Pinpoint the cell where the given text exists, returning its [X, Y] midpoint coordinate. 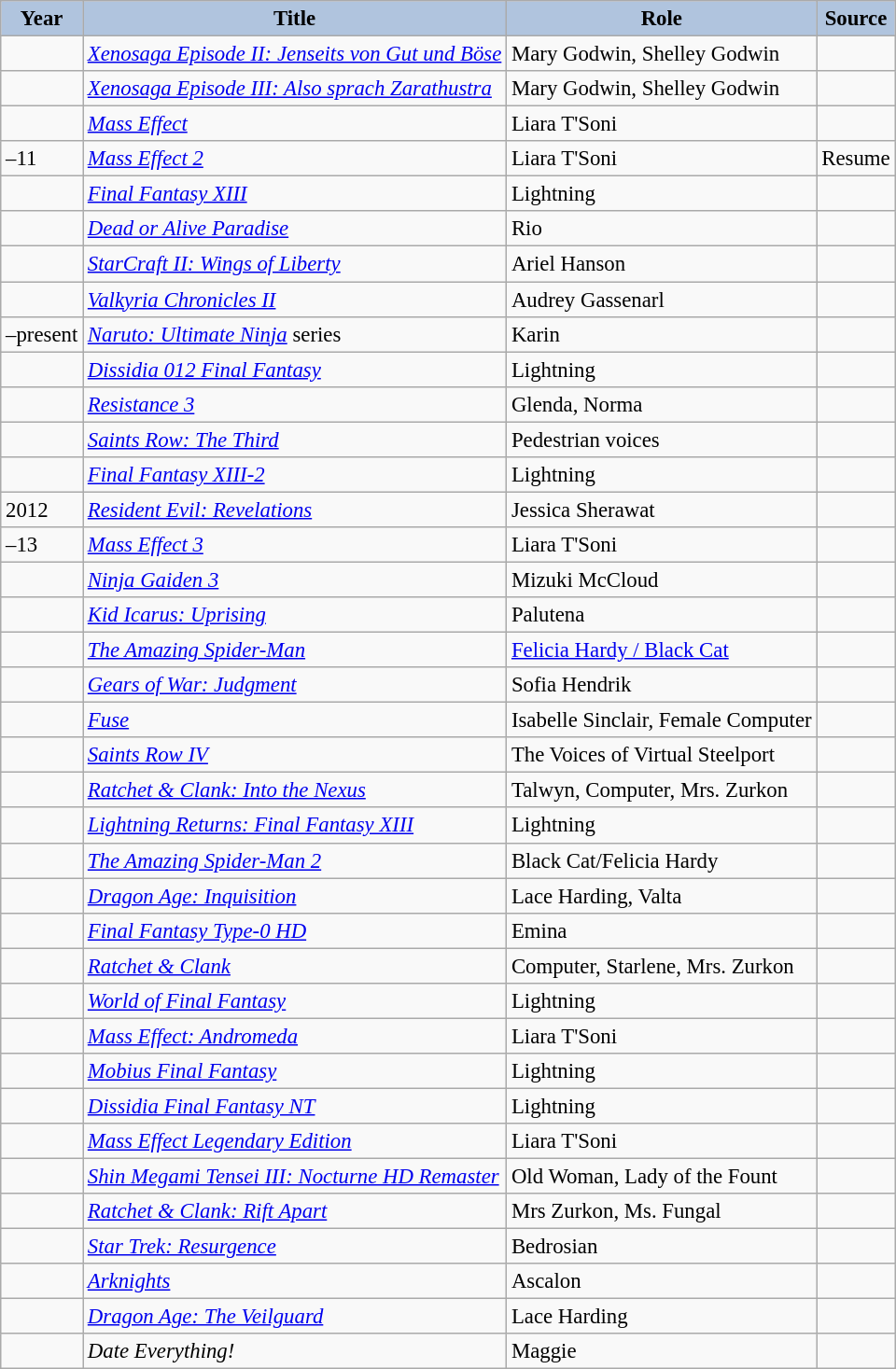
Xenosaga Episode II: Jenseits von Gut und Böse [295, 54]
Resident Evil: Revelations [295, 510]
2012 [42, 510]
Lace Harding [662, 1317]
World of Final Fantasy [295, 1001]
Saints Row: The Third [295, 440]
Mrs Zurkon, Ms. Fungal [662, 1211]
Fuse [295, 720]
The Voices of Virtual Steelport [662, 755]
Final Fantasy XIII-2 [295, 475]
Mobius Final Fantasy [295, 1071]
Title [295, 19]
Mizuki McCloud [662, 580]
Source [856, 19]
Shin Megami Tensei III: Nocturne HD Remaster [295, 1177]
Final Fantasy XIII [295, 194]
Sofia Hendrik [662, 685]
Black Cat/Felicia Hardy [662, 860]
Naruto: Ultimate Ninja series [295, 334]
Mass Effect Legendary Edition [295, 1141]
Final Fantasy Type-0 HD [295, 930]
Mass Effect: Andromeda [295, 1036]
Palutena [662, 615]
Dragon Age: The Veilguard [295, 1317]
Ratchet & Clank: Into the Nexus [295, 790]
Mass Effect [295, 124]
Kid Icarus: Uprising [295, 615]
Audrey Gassenarl [662, 300]
–present [42, 334]
Ratchet & Clank: Rift Apart [295, 1211]
Valkyria Chronicles II [295, 300]
StarCraft II: Wings of Liberty [295, 264]
Old Woman, Lady of the Fount [662, 1177]
Glenda, Norma [662, 404]
Arknights [295, 1281]
–13 [42, 545]
Isabelle Sinclair, Female Computer [662, 720]
The Amazing Spider-Man [295, 650]
Jessica Sherawat [662, 510]
Resume [856, 159]
Gears of War: Judgment [295, 685]
Dissidia Final Fantasy NT [295, 1106]
Ascalon [662, 1281]
Lightning Returns: Final Fantasy XIII [295, 826]
The Amazing Spider-Man 2 [295, 860]
Dissidia 012 Final Fantasy [295, 370]
Lace Harding, Valta [662, 896]
Pedestrian voices [662, 440]
–11 [42, 159]
Year [42, 19]
Star Trek: Resurgence [295, 1247]
Emina [662, 930]
Ninja Gaiden 3 [295, 580]
Ratchet & Clank [295, 966]
Karin [662, 334]
Saints Row IV [295, 755]
Role [662, 19]
Bedrosian [662, 1247]
Dead or Alive Paradise [295, 229]
Dragon Age: Inquisition [295, 896]
Mass Effect 3 [295, 545]
Ariel Hanson [662, 264]
Rio [662, 229]
Talwyn, Computer, Mrs. Zurkon [662, 790]
Computer, Starlene, Mrs. Zurkon [662, 966]
Xenosaga Episode III: Also sprach Zarathustra [295, 89]
Mass Effect 2 [295, 159]
Felicia Hardy / Black Cat [662, 650]
Resistance 3 [295, 404]
